Identify which cell holds the provided text, then report its (X, Y) central coordinate. 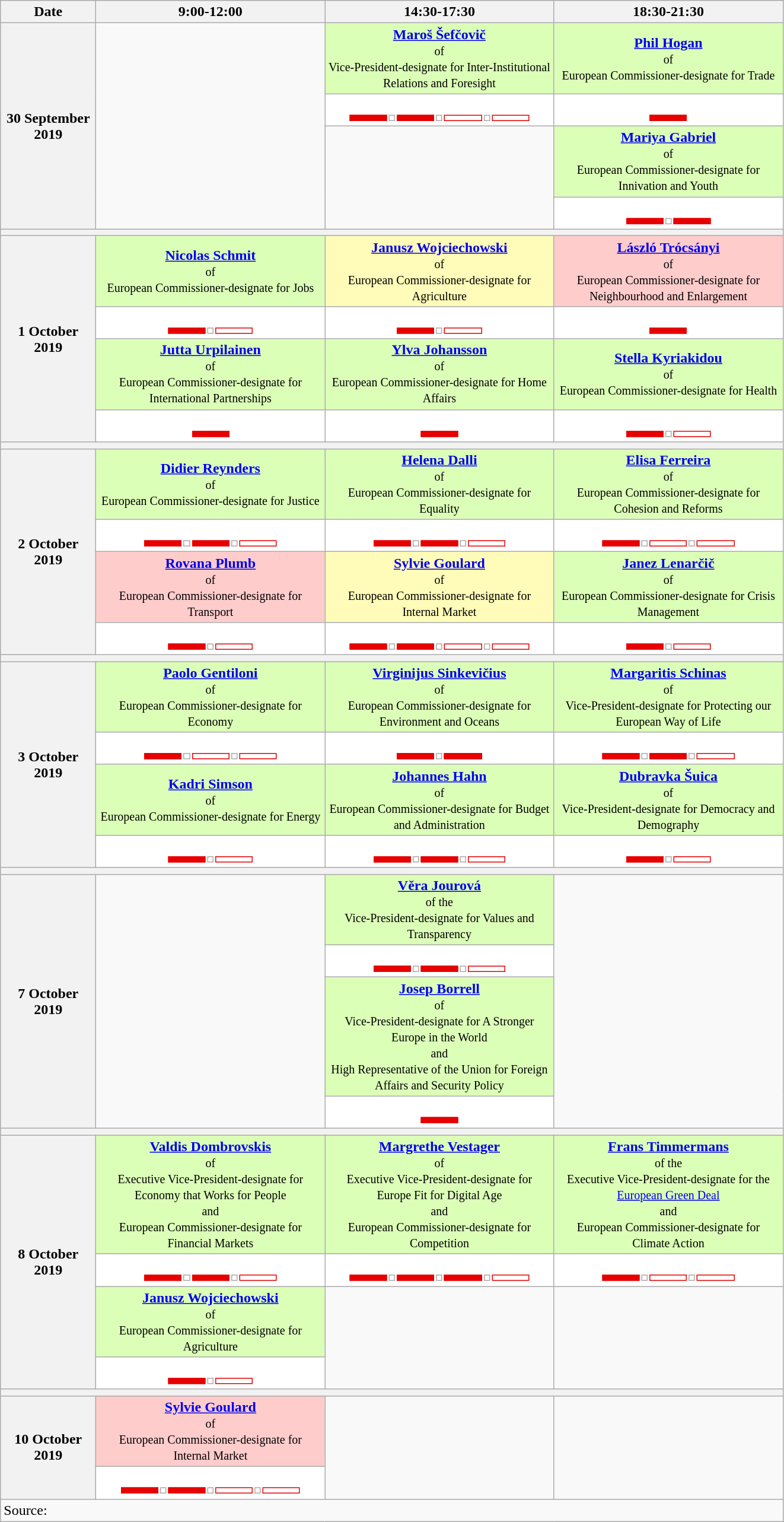
Johannes Hahnof European Commissioner-designate for Budget and Administration (439, 800)
Rovana Plumbof European Commissioner-designate for Transport (211, 587)
Valdis Dombrovskisof Executive Vice-President-designate for Economy that Works for PeopleandEuropean Commissioner-designate for Financial Markets (211, 1194)
Janez Lenarčičof European Commissioner-designate for Crisis Management (668, 587)
Margaritis Schinasof Vice-President-designate for Protecting our European Way of Life (668, 697)
30 September 2019 (49, 126)
Source: (391, 1510)
Paolo Gentiloniof European Commissioner-designate for Economy (211, 697)
18:30-21:30 (668, 12)
2 October 2019 (49, 552)
Mariya Gabrielof European Commissioner-designate for Innivation and Youth (668, 161)
Nicolas Schmitof European Commissioner-designate for Jobs (211, 271)
Didier Reyndersof European Commissioner-designate for Justice (211, 484)
Kadri Simsonof European Commissioner-designate for Energy (211, 800)
Věra Jourováof the Vice-President-designate for Values and Transparency (439, 909)
László Trócsányiof European Commissioner-designate for Neighbourhood and Enlargement (668, 271)
8 October 2019 (49, 1263)
Frans Timmermansof the Executive Vice-President-designate for the European Green DealandEuropean Commissioner-designate for Climate Action (668, 1194)
Phil Hoganof European Commissioner-designate for Trade (668, 58)
9:00-12:00 (211, 12)
Margrethe Vestagerof Executive Vice-President-designate for Europe Fit for Digital AgeandEuropean Commissioner-designate for Competition (439, 1194)
Elisa Ferreiraof European Commissioner-designate for Cohesion and Reforms (668, 484)
3 October 2019 (49, 765)
Helena Dalliof European Commissioner-designate for Equality (439, 484)
Date (49, 12)
Dubravka Šuicaof Vice-President-designate for Democracy and Demography (668, 800)
Jutta Urpilainenof European Commissioner-designate for International Partnerships (211, 374)
Maroš Šefčovičof Vice-President-designate for Inter-Institutional Relations and Foresight (439, 58)
1 October 2019 (49, 339)
Virginijus Sinkevičiusof European Commissioner-designate for Environment and Oceans (439, 697)
Stella Kyriakidouof European Commissioner-designate for Health (668, 374)
Ylva Johanssonof European Commissioner-designate for Home Affairs (439, 374)
10 October 2019 (49, 1447)
14:30-17:30 (439, 12)
7 October 2019 (49, 1002)
